Locate the cell with the specified text and output its (x, y) center coordinate. 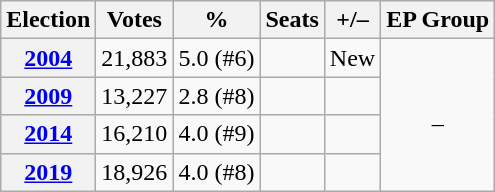
2019 (48, 172)
13,227 (134, 96)
2004 (48, 58)
4.0 (#9) (216, 134)
5.0 (#6) (216, 58)
2009 (48, 96)
Seats (292, 20)
21,883 (134, 58)
18,926 (134, 172)
4.0 (#8) (216, 172)
16,210 (134, 134)
2.8 (#8) (216, 96)
_ (438, 115)
New (352, 58)
Election (48, 20)
Votes (134, 20)
EP Group (438, 20)
% (216, 20)
+/– (352, 20)
2014 (48, 134)
